For the text-containing cell, return its midpoint in [x, y] coordinate format. 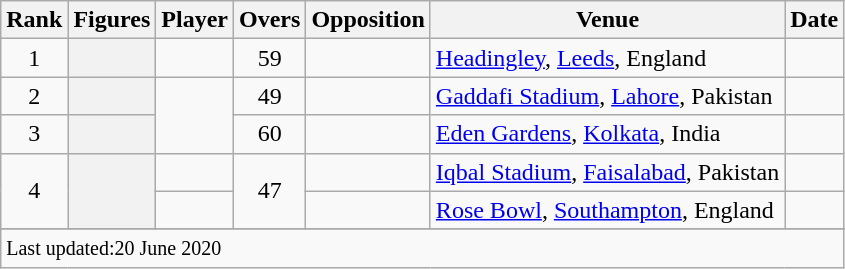
Date [814, 20]
Venue [607, 20]
47 [270, 191]
Rank [34, 20]
3 [34, 134]
4 [34, 191]
Headingley, Leeds, England [607, 58]
Opposition [368, 20]
1 [34, 58]
Last updated:20 June 2020 [422, 248]
Eden Gardens, Kolkata, India [607, 134]
Overs [270, 20]
2 [34, 96]
59 [270, 58]
60 [270, 134]
Figures [112, 20]
Gaddafi Stadium, Lahore, Pakistan [607, 96]
49 [270, 96]
Iqbal Stadium, Faisalabad, Pakistan [607, 172]
Player [195, 20]
Rose Bowl, Southampton, England [607, 210]
